Search for the cell housing the specified text and yield its [x, y] center coordinate. 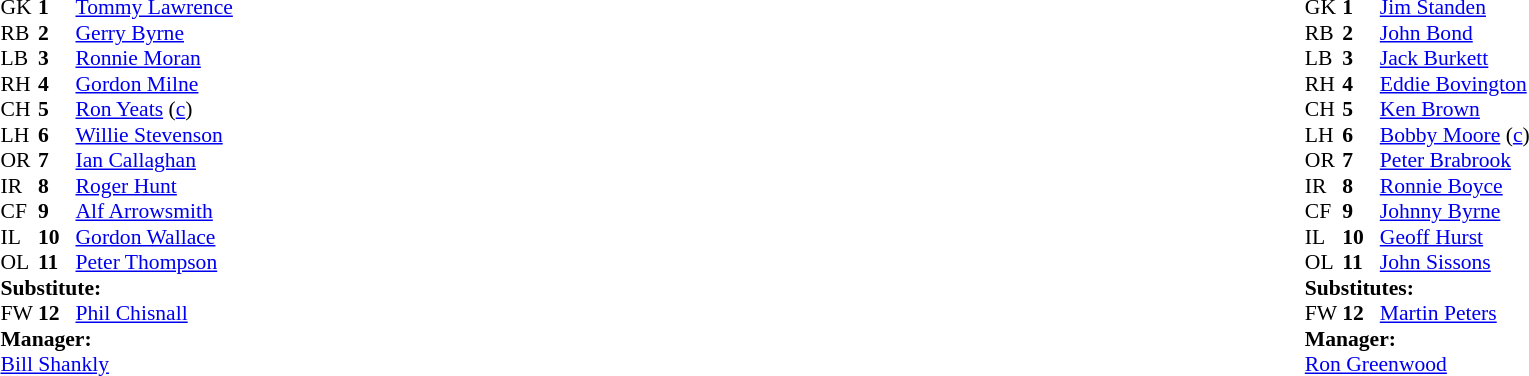
Roger Hunt [154, 186]
Peter Thompson [154, 263]
Gordon Milne [154, 84]
Phil Chisnall [154, 313]
Ian Callaghan [154, 161]
Manager: [116, 339]
Ron Yeats (c) [154, 109]
Gordon Wallace [154, 237]
Willie Stevenson [154, 135]
Substitute: [116, 288]
Alf Arrowsmith [154, 211]
Ronnie Moran [154, 59]
Gerry Byrne [154, 33]
